Locate the cell with the specified text and output its (x, y) center coordinate. 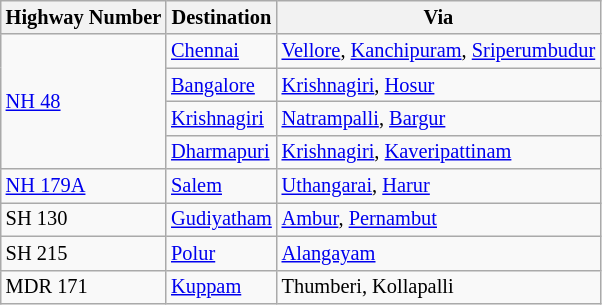
Vellore, Kanchipuram, Sriperumbudur (438, 51)
Salem (221, 186)
SH 130 (84, 219)
Uthangarai, Harur (438, 186)
Bangalore (221, 85)
NH 48 (84, 102)
Polur (221, 253)
Thumberi, Kollapalli (438, 287)
Alangayam (438, 253)
Via (438, 17)
Gudiyatham (221, 219)
MDR 171 (84, 287)
Krishnagiri, Kaveripattinam (438, 152)
NH 179A (84, 186)
Natrampalli, Bargur (438, 118)
Ambur, Pernambut (438, 219)
Highway Number (84, 17)
Chennai (221, 51)
Dharmapuri (221, 152)
Destination (221, 17)
Krishnagiri, Hosur (438, 85)
SH 215 (84, 253)
Krishnagiri (221, 118)
Kuppam (221, 287)
